Locate the cell with the specified text and output its [X, Y] center coordinate. 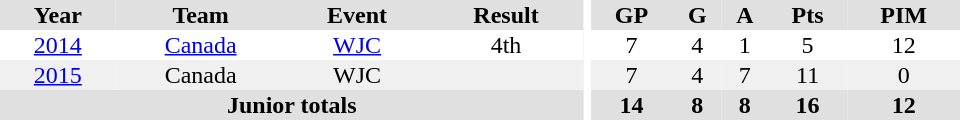
4th [506, 45]
14 [631, 105]
11 [808, 75]
2014 [58, 45]
2015 [58, 75]
Result [506, 15]
G [698, 15]
5 [808, 45]
0 [904, 75]
16 [808, 105]
Event [358, 15]
A [745, 15]
Year [58, 15]
1 [745, 45]
Team [201, 15]
Junior totals [292, 105]
Pts [808, 15]
GP [631, 15]
PIM [904, 15]
